Scan for the cell matching the given text and deliver its (x, y) coordinate at center. 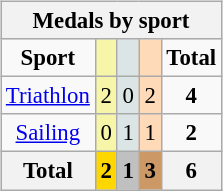
4 (191, 96)
6 (191, 171)
Sailing (48, 133)
Medals by sport (112, 21)
3 (150, 171)
Triathlon (48, 96)
Sport (48, 58)
